Detect which cell encompasses the target text, then output its [x, y] center coordinate. 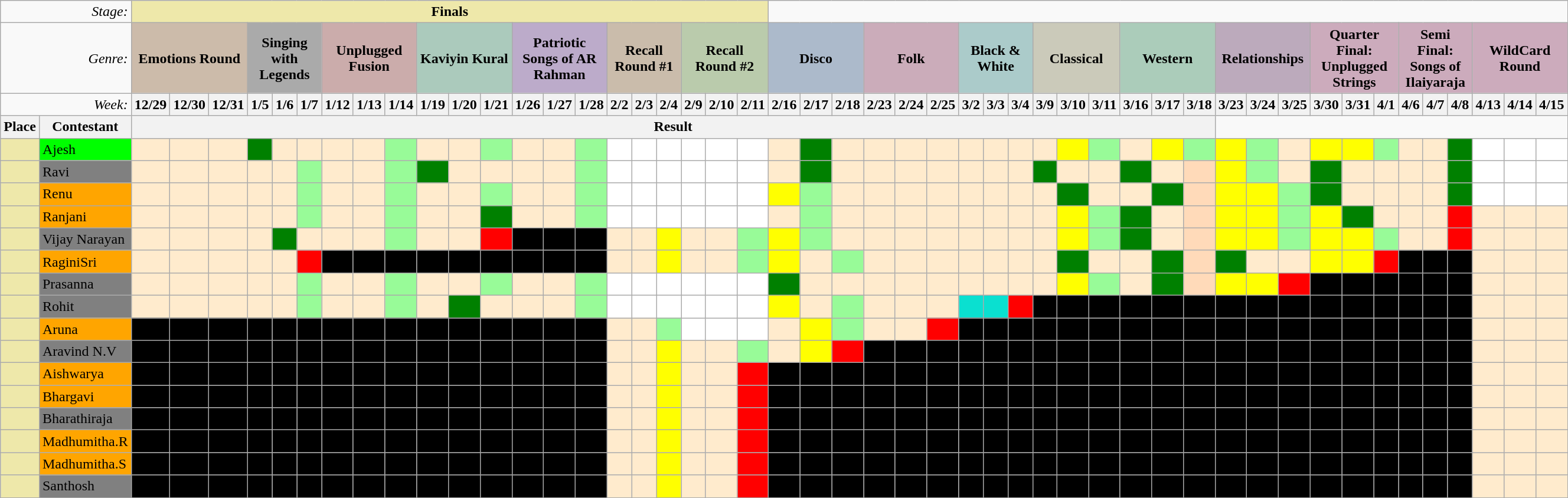
Aravind N.V [85, 352]
Prasanna [85, 284]
Patriotic Songs of AR Rahman [560, 58]
Result [673, 127]
3/4 [1020, 104]
4/13 [1488, 104]
3/9 [1045, 104]
Genre: [66, 58]
Emotions Round [189, 58]
Vijay Narayan [85, 239]
Ravi [85, 172]
1/13 [369, 104]
1/6 [285, 104]
Week: [66, 104]
3/24 [1263, 104]
Bhargavi [85, 397]
3/31 [1358, 104]
3/11 [1105, 104]
Contestant [85, 127]
Place [20, 127]
Santhosh [85, 486]
2/10 [721, 104]
3/23 [1231, 104]
2/9 [694, 104]
12/30 [190, 104]
4/8 [1460, 104]
2/18 [848, 104]
Kaviyin Kural [464, 58]
1/14 [401, 104]
Folk [912, 58]
Recall Round #1 [643, 58]
1/19 [433, 104]
1/28 [592, 104]
3/16 [1136, 104]
2/23 [880, 104]
1/27 [560, 104]
3/17 [1168, 104]
1/20 [465, 104]
2/25 [943, 104]
Ranjani [85, 217]
Madhumitha.S [85, 464]
3/18 [1199, 104]
Recall Round #2 [725, 58]
Relationships [1262, 58]
Semi Final: Songs of Ilaiyaraja [1436, 58]
RaginiSri [85, 261]
Rohit [85, 306]
Aishwarya [85, 374]
4/15 [1551, 104]
1/26 [528, 104]
Disco [816, 58]
3/10 [1073, 104]
12/31 [228, 104]
2/11 [753, 104]
3/2 [971, 104]
1/21 [496, 104]
Finals [450, 12]
2/24 [911, 104]
Quarter Final: Unplugged Strings [1354, 58]
1/5 [260, 104]
2/16 [784, 104]
3/3 [996, 104]
Aruna [85, 329]
Ajesh [85, 149]
1/7 [309, 104]
Unplugged Fusion [370, 58]
4/1 [1386, 104]
1/12 [338, 104]
2/4 [669, 104]
WildCard Round [1520, 58]
3/30 [1326, 104]
Stage: [66, 12]
Western [1168, 58]
2/17 [816, 104]
Classical [1076, 58]
12/29 [151, 104]
Singing with Legends [285, 58]
Madhumitha.R [85, 441]
4/14 [1520, 104]
Black & White [995, 58]
4/7 [1435, 104]
Renu [85, 194]
3/25 [1295, 104]
4/6 [1411, 104]
2/3 [644, 104]
2/2 [619, 104]
Bharathiraja [85, 419]
